Extract the [x, y] coordinate from the center of the cell holding the provided text.  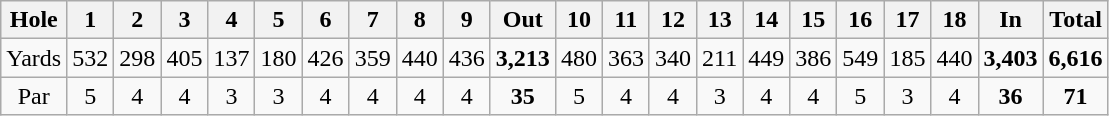
298 [138, 58]
426 [326, 58]
In [1010, 20]
Yards [34, 58]
436 [466, 58]
532 [90, 58]
71 [1076, 96]
363 [626, 58]
Par [34, 96]
1 [90, 20]
Total [1076, 20]
386 [814, 58]
3,213 [522, 58]
2 [138, 20]
7 [372, 20]
Hole [34, 20]
137 [232, 58]
6 [326, 20]
15 [814, 20]
36 [1010, 96]
11 [626, 20]
359 [372, 58]
449 [766, 58]
17 [908, 20]
10 [578, 20]
405 [184, 58]
6,616 [1076, 58]
211 [720, 58]
180 [278, 58]
12 [672, 20]
8 [420, 20]
13 [720, 20]
9 [466, 20]
3,403 [1010, 58]
185 [908, 58]
480 [578, 58]
549 [860, 58]
16 [860, 20]
340 [672, 58]
35 [522, 96]
18 [954, 20]
14 [766, 20]
Out [522, 20]
